Pinpoint the cell where the given text exists, returning its (x, y) midpoint coordinate. 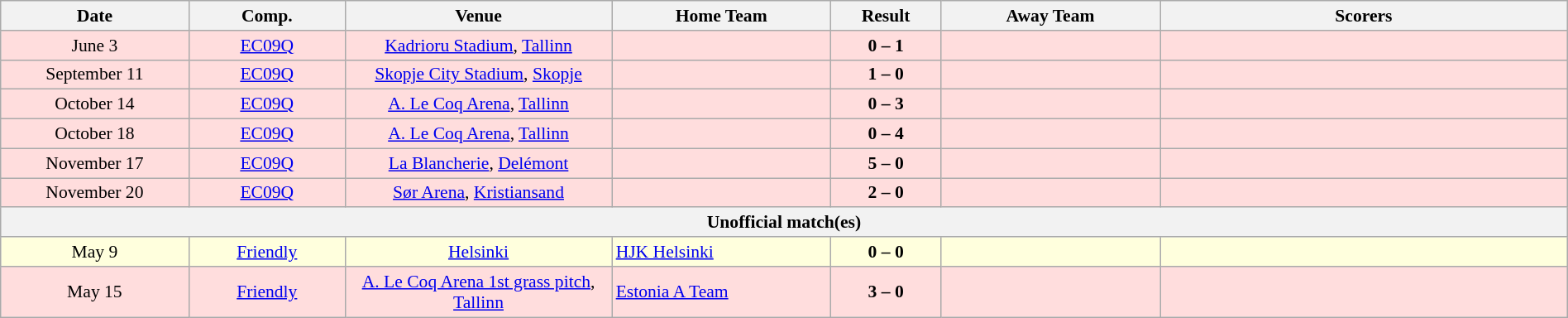
Venue (479, 16)
Skopje City Stadium, Skopje (479, 75)
November 20 (94, 193)
October 14 (94, 104)
Scorers (1365, 16)
0 – 1 (887, 46)
September 11 (94, 75)
3 – 0 (887, 291)
Helsinki (479, 252)
La Blancherie, Delémont (479, 163)
A. Le Coq Arena 1st grass pitch, Tallinn (479, 291)
Kadrioru Stadium, Tallinn (479, 46)
Result (887, 16)
October 18 (94, 134)
May 15 (94, 291)
May 9 (94, 252)
2 – 0 (887, 193)
1 – 0 (887, 75)
Home Team (721, 16)
Away Team (1050, 16)
Sør Arena, Kristiansand (479, 193)
November 17 (94, 163)
0 – 4 (887, 134)
June 3 (94, 46)
Estonia A Team (721, 291)
5 – 0 (887, 163)
Comp. (266, 16)
Date (94, 16)
0 – 0 (887, 252)
HJK Helsinki (721, 252)
Unofficial match(es) (784, 223)
0 – 3 (887, 104)
